Determine the (X, Y) coordinate at the center of the cell enclosing the given text.  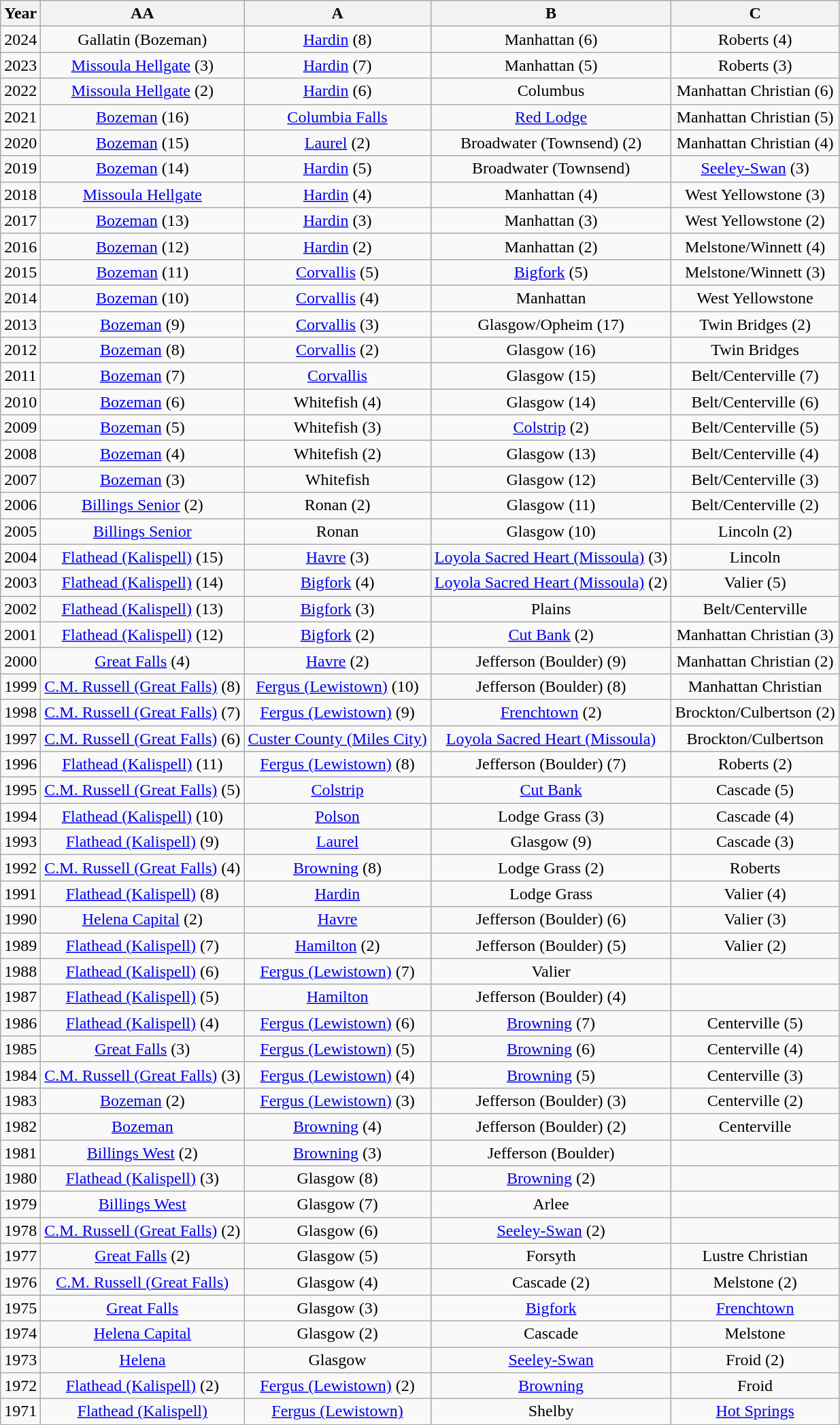
Broadwater (Townsend) (551, 169)
1984 (20, 1075)
1971 (20, 1411)
Fergus (Lewistown) (10) (337, 686)
Havre (337, 920)
Jefferson (Boulder) (2) (551, 1126)
Colstrip (2) (551, 428)
Froid (755, 1386)
Jefferson (Boulder) (5) (551, 945)
Shelby (551, 1411)
2017 (20, 220)
Melstone/Winnett (4) (755, 246)
Brockton/Culbertson (755, 738)
1997 (20, 738)
West Yellowstone (755, 298)
Glasgow (8) (337, 1179)
Bigfork (4) (337, 583)
Hardin (3) (337, 220)
Belt/Centerville (755, 609)
Columbus (551, 91)
1972 (20, 1386)
Browning (7) (551, 1023)
Seeley-Swan (551, 1360)
Helena Capital (2) (143, 920)
Bigfork (2) (337, 635)
1990 (20, 920)
Lodge Grass (551, 894)
2002 (20, 609)
1975 (20, 1308)
Whitefish (337, 480)
Flathead (Kalispell) (143, 1411)
Glasgow (14) (551, 402)
Flathead (Kalispell) (15) (143, 557)
1974 (20, 1334)
Seeley-Swan (2) (551, 1230)
Lincoln (2) (755, 531)
Jefferson (Boulder) (8) (551, 686)
Fergus (Lewistown) (3) (337, 1101)
Glasgow (15) (551, 376)
Belt/Centerville (3) (755, 480)
Billings West (2) (143, 1153)
2000 (20, 660)
1983 (20, 1101)
Fergus (Lewistown) (9) (337, 712)
Hamilton (2) (337, 945)
Valier (2) (755, 945)
Bozeman (9) (143, 324)
Bigfork (5) (551, 272)
Broadwater (Townsend) (2) (551, 143)
Melstone (2) (755, 1282)
Browning (4) (337, 1126)
Lustre Christian (755, 1256)
Bigfork (551, 1308)
2019 (20, 169)
Loyola Sacred Heart (Missoula) (2) (551, 583)
Glasgow (3) (337, 1308)
Manhattan (3) (551, 220)
Bozeman (3) (143, 480)
Loyola Sacred Heart (Missoula) (551, 738)
Cascade (4) (755, 816)
Manhattan Christian (2) (755, 660)
Lodge Grass (2) (551, 868)
Billings West (143, 1205)
1977 (20, 1256)
2008 (20, 454)
1991 (20, 894)
2007 (20, 480)
Loyola Sacred Heart (Missoula) (3) (551, 557)
Bozeman (14) (143, 169)
Bozeman (143, 1126)
Centerville (4) (755, 1049)
1992 (20, 868)
Laurel (2) (337, 143)
Colstrip (337, 790)
Manhattan (2) (551, 246)
2020 (20, 143)
Manhattan (5) (551, 65)
Seeley-Swan (3) (755, 169)
Glasgow (10) (551, 531)
Lincoln (755, 557)
Belt/Centerville (6) (755, 402)
Glasgow (12) (551, 480)
Year (20, 14)
Flathead (Kalispell) (10) (143, 816)
Corvallis (337, 376)
2013 (20, 324)
Flathead (Kalispell) (11) (143, 765)
Browning (551, 1386)
Hardin (2) (337, 246)
2014 (20, 298)
Cut Bank (551, 790)
Cascade (3) (755, 842)
Centerville (755, 1126)
Bozeman (5) (143, 428)
Valier (5) (755, 583)
Valier (551, 971)
2004 (20, 557)
B (551, 14)
Whitefish (4) (337, 402)
Flathead (Kalispell) (13) (143, 609)
2009 (20, 428)
Polson (337, 816)
Roberts (755, 868)
1973 (20, 1360)
C.M. Russell (Great Falls) (6) (143, 738)
Belt/Centerville (4) (755, 454)
Manhattan Christian (5) (755, 117)
C (755, 14)
Missoula Hellgate (2) (143, 91)
Jefferson (Boulder) (551, 1153)
1978 (20, 1230)
Hardin (4) (337, 195)
Flathead (Kalispell) (6) (143, 971)
Billings Senior (2) (143, 505)
1999 (20, 686)
Manhattan (4) (551, 195)
C.M. Russell (Great Falls) (8) (143, 686)
Ronan (2) (337, 505)
Manhattan Christian (755, 686)
Fergus (Lewistown) (8) (337, 765)
Helena (143, 1360)
1996 (20, 765)
Corvallis (3) (337, 324)
Belt/Centerville (7) (755, 376)
2011 (20, 376)
Glasgow (11) (551, 505)
Flathead (Kalispell) (3) (143, 1179)
Corvallis (5) (337, 272)
Hardin (337, 894)
Columbia Falls (337, 117)
Corvallis (2) (337, 350)
Hardin (5) (337, 169)
Browning (6) (551, 1049)
Glasgow (7) (337, 1205)
C.M. Russell (Great Falls) (143, 1282)
Hot Springs (755, 1411)
Centerville (5) (755, 1023)
Great Falls (2) (143, 1256)
2005 (20, 531)
Centerville (3) (755, 1075)
AA (143, 14)
Jefferson (Boulder) (7) (551, 765)
Valier (4) (755, 894)
2024 (20, 39)
Fergus (Lewistown) (7) (337, 971)
Roberts (2) (755, 765)
Manhattan Christian (4) (755, 143)
Hardin (7) (337, 65)
Bozeman (6) (143, 402)
2006 (20, 505)
Glasgow (13) (551, 454)
Fergus (Lewistown) (2) (337, 1386)
Centerville (2) (755, 1101)
Browning (5) (551, 1075)
2023 (20, 65)
2010 (20, 402)
Bozeman (12) (143, 246)
Great Falls (3) (143, 1049)
Frenchtown (755, 1308)
Belt/Centerville (5) (755, 428)
Manhattan Christian (3) (755, 635)
Flathead (Kalispell) (9) (143, 842)
Froid (2) (755, 1360)
Hardin (6) (337, 91)
Bozeman (10) (143, 298)
Roberts (3) (755, 65)
Fergus (Lewistown) (6) (337, 1023)
Cascade (2) (551, 1282)
Cascade (5) (755, 790)
1987 (20, 997)
2012 (20, 350)
Browning (2) (551, 1179)
Whitefish (3) (337, 428)
1989 (20, 945)
2018 (20, 195)
Bigfork (3) (337, 609)
1994 (20, 816)
Flathead (Kalispell) (12) (143, 635)
1979 (20, 1205)
Great Falls (143, 1308)
Browning (8) (337, 868)
Brockton/Culbertson (2) (755, 712)
Browning (3) (337, 1153)
Glasgow (9) (551, 842)
Glasgow (337, 1360)
Bozeman (8) (143, 350)
1986 (20, 1023)
2001 (20, 635)
Fergus (Lewistown) (4) (337, 1075)
Glasgow (2) (337, 1334)
Melstone (755, 1334)
Jefferson (Boulder) (9) (551, 660)
Jefferson (Boulder) (6) (551, 920)
Manhattan Christian (6) (755, 91)
2015 (20, 272)
Forsyth (551, 1256)
Roberts (4) (755, 39)
Glasgow/Opheim (17) (551, 324)
1976 (20, 1282)
2003 (20, 583)
Bozeman (4) (143, 454)
Corvallis (4) (337, 298)
C.M. Russell (Great Falls) (2) (143, 1230)
1982 (20, 1126)
Fergus (Lewistown) (337, 1411)
Bozeman (15) (143, 143)
1988 (20, 971)
Ronan (337, 531)
Whitefish (2) (337, 454)
Flathead (Kalispell) (5) (143, 997)
Bozeman (13) (143, 220)
Bozeman (7) (143, 376)
Bozeman (16) (143, 117)
Great Falls (4) (143, 660)
C.M. Russell (Great Falls) (5) (143, 790)
Twin Bridges (2) (755, 324)
Glasgow (6) (337, 1230)
2021 (20, 117)
Bozeman (2) (143, 1101)
Hardin (8) (337, 39)
West Yellowstone (2) (755, 220)
Glasgow (5) (337, 1256)
1980 (20, 1179)
West Yellowstone (3) (755, 195)
Manhattan (6) (551, 39)
Billings Senior (143, 531)
Havre (2) (337, 660)
Flathead (Kalispell) (4) (143, 1023)
Laurel (337, 842)
A (337, 14)
Fergus (Lewistown) (5) (337, 1049)
Arlee (551, 1205)
Custer County (Miles City) (337, 738)
Flathead (Kalispell) (8) (143, 894)
1995 (20, 790)
Red Lodge (551, 117)
Helena Capital (143, 1334)
Missoula Hellgate (3) (143, 65)
C.M. Russell (Great Falls) (7) (143, 712)
Belt/Centerville (2) (755, 505)
Glasgow (16) (551, 350)
1998 (20, 712)
Hamilton (337, 997)
1981 (20, 1153)
2022 (20, 91)
1993 (20, 842)
Cascade (551, 1334)
Lodge Grass (3) (551, 816)
1985 (20, 1049)
Glasgow (4) (337, 1282)
C.M. Russell (Great Falls) (4) (143, 868)
Flathead (Kalispell) (2) (143, 1386)
Valier (3) (755, 920)
Missoula Hellgate (143, 195)
2016 (20, 246)
Havre (3) (337, 557)
Frenchtown (2) (551, 712)
Flathead (Kalispell) (7) (143, 945)
Jefferson (Boulder) (3) (551, 1101)
Flathead (Kalispell) (14) (143, 583)
Gallatin (Bozeman) (143, 39)
Melstone/Winnett (3) (755, 272)
C.M. Russell (Great Falls) (3) (143, 1075)
Cut Bank (2) (551, 635)
Twin Bridges (755, 350)
Jefferson (Boulder) (4) (551, 997)
Bozeman (11) (143, 272)
Manhattan (551, 298)
Plains (551, 609)
